Locate the cell with the specified text and output its (X, Y) center coordinate. 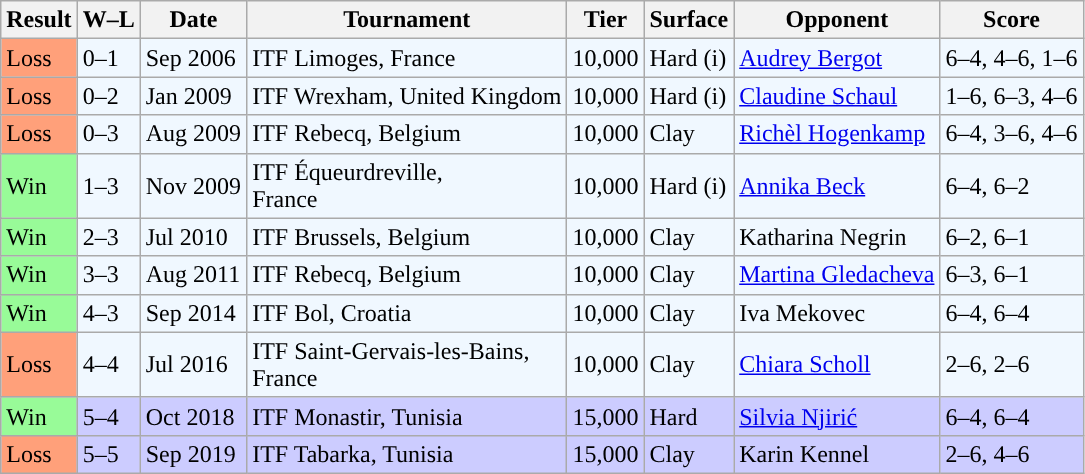
ITF Limoges, France (407, 58)
0–3 (108, 134)
Jul 2010 (193, 237)
6–3, 6–1 (1012, 275)
Opponent (837, 20)
ITF Tabarka, Tunisia (407, 454)
Date (193, 20)
Jul 2016 (193, 364)
6–4, 3–6, 4–6 (1012, 134)
Jan 2009 (193, 96)
ITF Brussels, Belgium (407, 237)
0–2 (108, 96)
2–3 (108, 237)
5–5 (108, 454)
Iva Mekovec (837, 313)
Chiara Scholl (837, 364)
Hard (689, 416)
Sep 2014 (193, 313)
4–3 (108, 313)
Sep 2019 (193, 454)
Result (39, 20)
Tier (606, 20)
Score (1012, 20)
ITF Équeurdreville, France (407, 186)
ITF Wrexham, United Kingdom (407, 96)
Richèl Hogenkamp (837, 134)
3–3 (108, 275)
Aug 2011 (193, 275)
Silvia Njirić (837, 416)
6–2, 6–1 (1012, 237)
Oct 2018 (193, 416)
Karin Kennel (837, 454)
4–4 (108, 364)
ITF Monastir, Tunisia (407, 416)
ITF Saint-Gervais-les-Bains, France (407, 364)
Nov 2009 (193, 186)
5–4 (108, 416)
ITF Bol, Croatia (407, 313)
2–6, 4–6 (1012, 454)
Audrey Bergot (837, 58)
1–3 (108, 186)
Aug 2009 (193, 134)
2–6, 2–6 (1012, 364)
Katharina Negrin (837, 237)
Claudine Schaul (837, 96)
Surface (689, 20)
1–6, 6–3, 4–6 (1012, 96)
0–1 (108, 58)
W–L (108, 20)
Tournament (407, 20)
6–4, 4–6, 1–6 (1012, 58)
6–4, 6–2 (1012, 186)
Annika Beck (837, 186)
Sep 2006 (193, 58)
Martina Gledacheva (837, 275)
